Extract the [x, y] coordinate from the center of the cell holding the provided text.  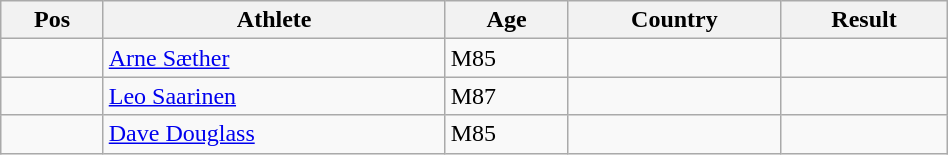
Result [864, 20]
Country [674, 20]
Arne Sæther [274, 58]
Athlete [274, 20]
Dave Douglass [274, 134]
Leo Saarinen [274, 96]
M87 [506, 96]
Age [506, 20]
Pos [52, 20]
